Extract the (x, y) coordinate from the center of the cell holding the provided text.  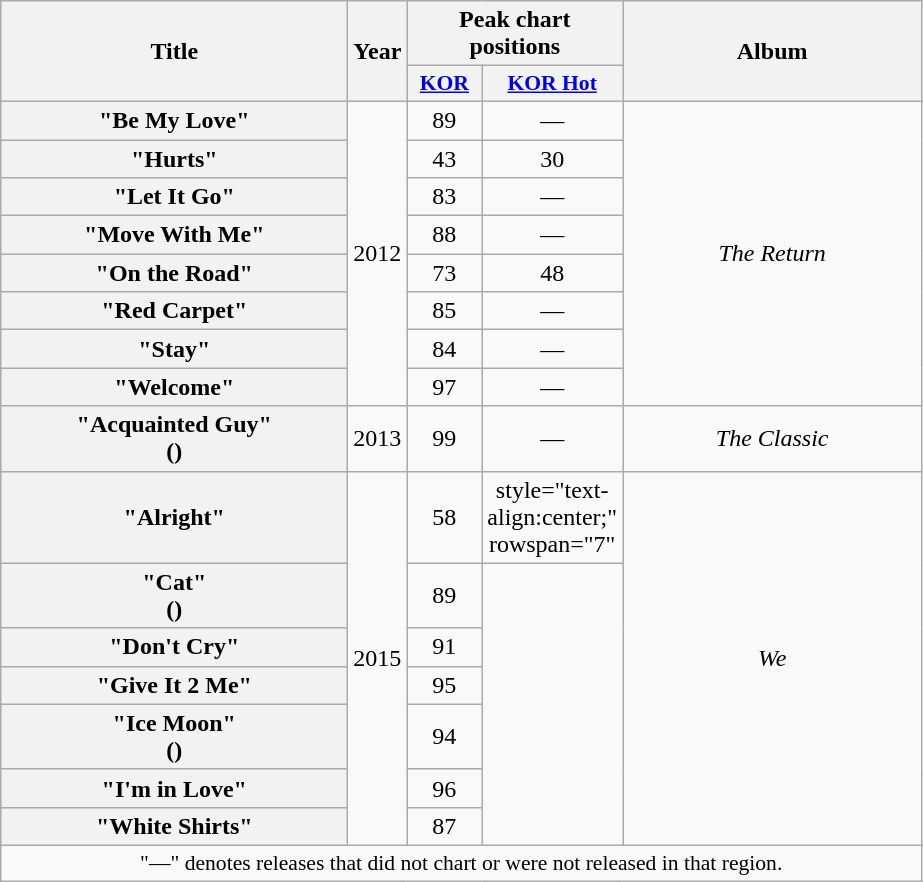
95 (444, 685)
"White Shirts" (174, 826)
Title (174, 52)
"I'm in Love" (174, 788)
58 (444, 517)
"Hurts" (174, 159)
99 (444, 438)
88 (444, 235)
"On the Road" (174, 273)
"Acquainted Guy"() (174, 438)
style="text-align:center;" rowspan="7" (552, 517)
"Let It Go" (174, 197)
83 (444, 197)
87 (444, 826)
85 (444, 311)
"Cat"() (174, 596)
"Ice Moon"() (174, 736)
96 (444, 788)
The Classic (772, 438)
"Move With Me" (174, 235)
Album (772, 52)
84 (444, 349)
"Welcome" (174, 387)
We (772, 658)
97 (444, 387)
91 (444, 647)
43 (444, 159)
"Alright" (174, 517)
KOR Hot (552, 84)
"Don't Cry" (174, 647)
2015 (378, 658)
48 (552, 273)
94 (444, 736)
73 (444, 273)
"Be My Love" (174, 120)
"Stay" (174, 349)
The Return (772, 253)
"—" denotes releases that did not chart or were not released in that region. (462, 863)
"Red Carpet" (174, 311)
30 (552, 159)
"Give It 2 Me" (174, 685)
2013 (378, 438)
KOR (444, 84)
2012 (378, 253)
Peak chart positions (515, 34)
Year (378, 52)
